From the cell containing the given text, extract its center point as (X, Y) coordinate. 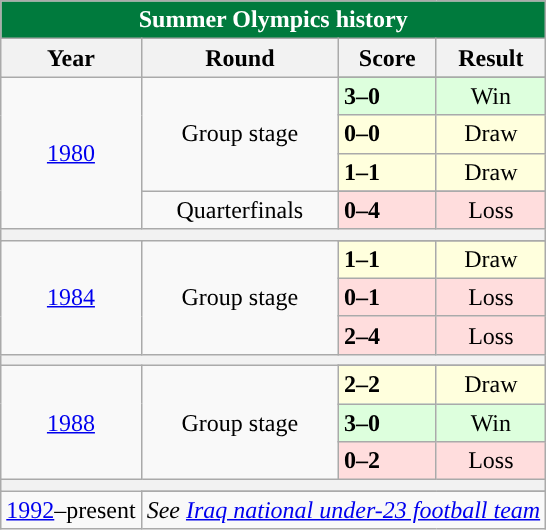
1980 (71, 153)
Quarterfinals (240, 210)
Summer Olympics history (274, 20)
0–4 (388, 210)
Round (240, 58)
0–1 (388, 297)
0–0 (388, 134)
2–2 (388, 384)
2–4 (388, 335)
Score (388, 58)
0–2 (388, 461)
1992–present (71, 510)
See Iraq national under-23 football team (344, 510)
1984 (71, 297)
Year (71, 58)
Result (491, 58)
1988 (71, 422)
